Output the (x, y) coordinate of the center of the cell containing the given text.  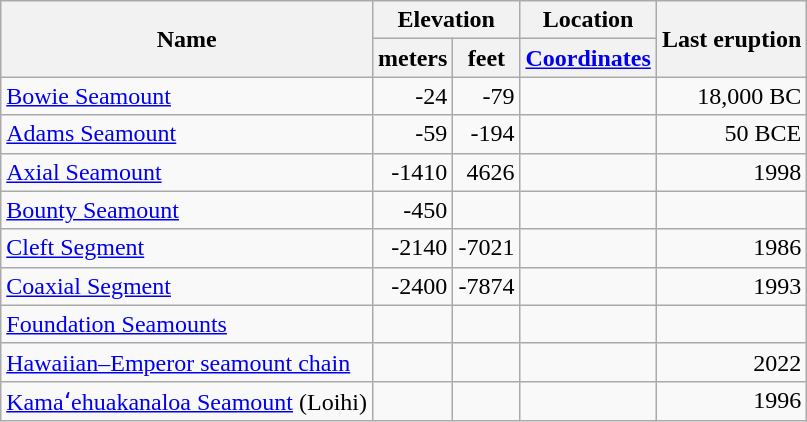
4626 (486, 172)
50 BCE (731, 134)
Hawaiian–Emperor seamount chain (187, 362)
Bowie Seamount (187, 96)
1996 (731, 401)
-194 (486, 134)
meters (413, 58)
Coaxial Segment (187, 286)
1986 (731, 248)
Cleft Segment (187, 248)
-79 (486, 96)
-24 (413, 96)
feet (486, 58)
Kamaʻehuakanaloa Seamount (Loihi) (187, 401)
Location (588, 20)
1998 (731, 172)
Elevation (446, 20)
Bounty Seamount (187, 210)
-7021 (486, 248)
Adams Seamount (187, 134)
-2140 (413, 248)
2022 (731, 362)
Axial Seamount (187, 172)
Foundation Seamounts (187, 324)
-1410 (413, 172)
Coordinates (588, 58)
-450 (413, 210)
-59 (413, 134)
18,000 BC (731, 96)
Last eruption (731, 39)
Name (187, 39)
-2400 (413, 286)
-7874 (486, 286)
1993 (731, 286)
